Find where the given text appears and provide that cell's center as [X, Y] coordinate. 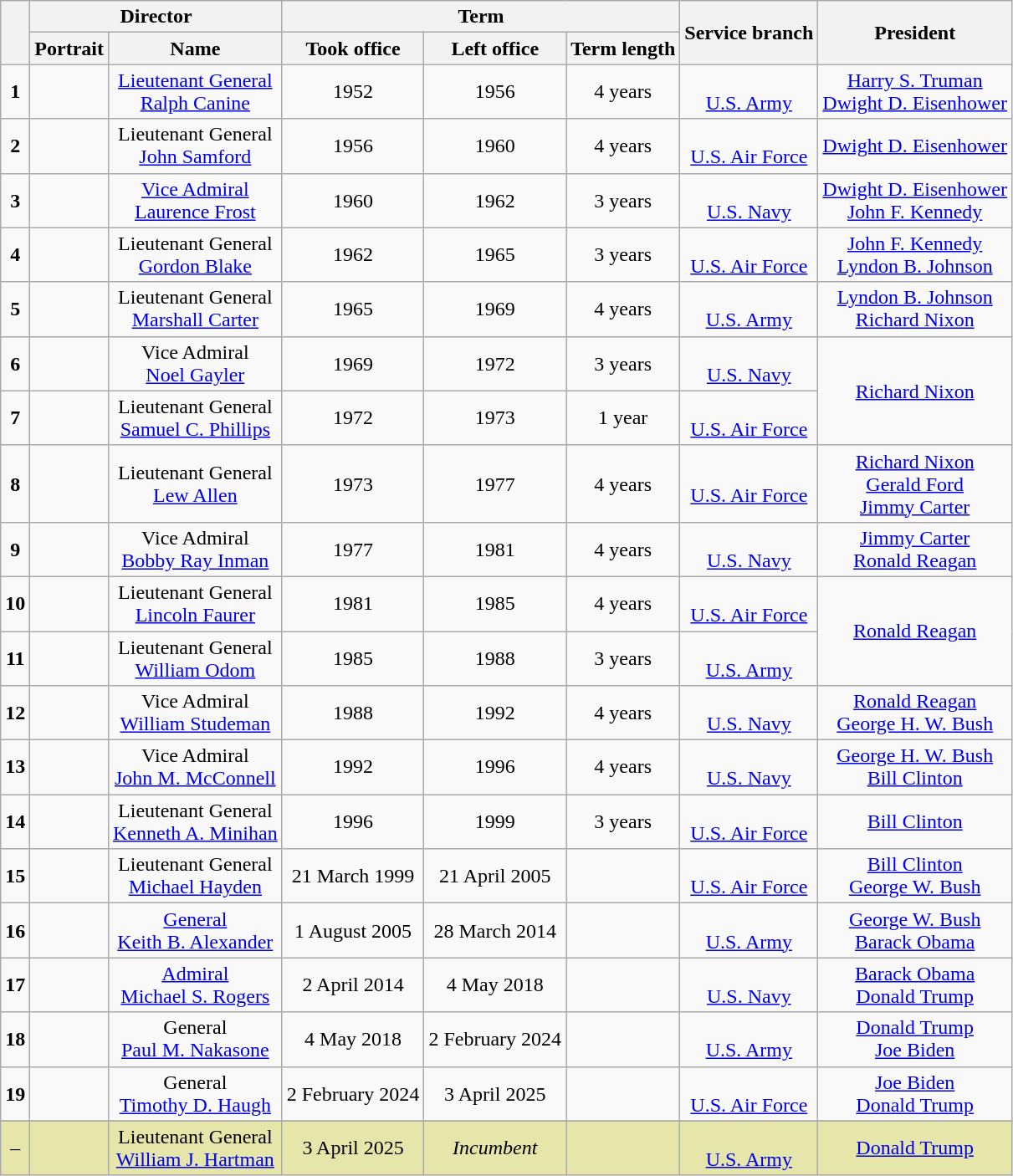
Incumbent [495, 1148]
2 [15, 146]
Lieutenant GeneralSamuel C. Phillips [195, 418]
Vice AdmiralWilliam Studeman [195, 713]
Ronald ReaganGeorge H. W. Bush [915, 713]
Dwight D. EisenhowerJohn F. Kennedy [915, 201]
Lieutenant GeneralRalph Canine [195, 92]
John F. KennedyLyndon B. Johnson [915, 254]
Left office [495, 49]
GeneralPaul M. Nakasone [195, 1039]
Richard NixonGerald FordJimmy Carter [915, 483]
1 [15, 92]
Service branch [750, 33]
Bill Clinton [915, 821]
4 [15, 254]
Harry S. TrumanDwight D. Eisenhower [915, 92]
2 April 2014 [353, 985]
Lieutenant GeneralGordon Blake [195, 254]
Lieutenant GeneralMichael Hayden [195, 877]
Term [481, 17]
Donald TrumpJoe Biden [915, 1039]
10 [15, 604]
Vice AdmiralLaurence Frost [195, 201]
GeneralTimothy D. Haugh [195, 1094]
17 [15, 985]
7 [15, 418]
Name [195, 49]
Term length [623, 49]
19 [15, 1094]
13 [15, 768]
Lieutenant GeneralLincoln Faurer [195, 604]
21 March 1999 [353, 877]
Barack ObamaDonald Trump [915, 985]
8 [15, 483]
– [15, 1148]
Lyndon B. JohnsonRichard Nixon [915, 309]
Lieutenant GeneralJohn Samford [195, 146]
Portrait [69, 49]
Lieutenant GeneralMarshall Carter [195, 309]
Jimmy CarterRonald Reagan [915, 549]
9 [15, 549]
George H. W. BushBill Clinton [915, 768]
GeneralKeith B. Alexander [195, 930]
15 [15, 877]
Lieutenant GeneralWilliam J. Hartman [195, 1148]
12 [15, 713]
Vice AdmiralBobby Ray Inman [195, 549]
Vice AdmiralJohn M. McConnell [195, 768]
Richard Nixon [915, 391]
Ronald Reagan [915, 631]
Lieutenant GeneralWilliam Odom [195, 657]
AdmiralMichael S. Rogers [195, 985]
Bill ClintonGeorge W. Bush [915, 877]
16 [15, 930]
Dwight D. Eisenhower [915, 146]
28 March 2014 [495, 930]
1 year [623, 418]
Vice AdmiralNoel Gayler [195, 363]
Director [156, 17]
1 August 2005 [353, 930]
6 [15, 363]
Lieutenant GeneralLew Allen [195, 483]
Donald Trump [915, 1148]
3 [15, 201]
5 [15, 309]
1999 [495, 821]
Lieutenant GeneralKenneth A. Minihan [195, 821]
Took office [353, 49]
Joe Biden Donald Trump [915, 1094]
18 [15, 1039]
21 April 2005 [495, 877]
14 [15, 821]
1952 [353, 92]
George W. BushBarack Obama [915, 930]
President [915, 33]
11 [15, 657]
